Pinpoint the cell where the given text exists, returning its (X, Y) midpoint coordinate. 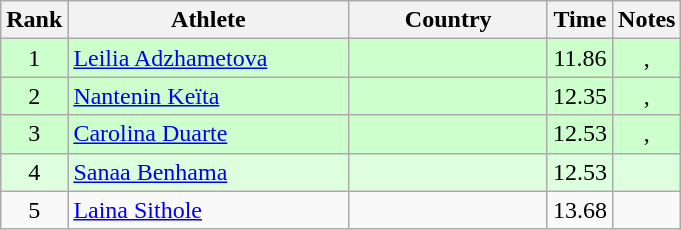
Carolina Duarte (208, 134)
Rank (34, 20)
1 (34, 58)
Time (580, 20)
2 (34, 96)
13.68 (580, 210)
Leilia Adzhametova (208, 58)
Notes (647, 20)
12.35 (580, 96)
Country (448, 20)
Laina Sithole (208, 210)
3 (34, 134)
11.86 (580, 58)
5 (34, 210)
Nantenin Keïta (208, 96)
Athlete (208, 20)
Sanaa Benhama (208, 172)
4 (34, 172)
